Return (x, y) of the center of cell containing provided text 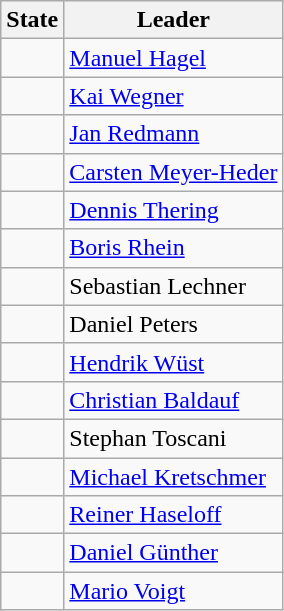
Leader (174, 20)
Mario Voigt (174, 591)
Carsten Meyer-Heder (174, 172)
Reiner Haseloff (174, 515)
Sebastian Lechner (174, 286)
State (32, 20)
Boris Rhein (174, 248)
Jan Redmann (174, 134)
Christian Baldauf (174, 400)
Manuel Hagel (174, 58)
Dennis Thering (174, 210)
Daniel Günther (174, 553)
Hendrik Wüst (174, 362)
Stephan Toscani (174, 438)
Daniel Peters (174, 324)
Michael Kretschmer (174, 477)
Kai Wegner (174, 96)
